Find where the given text appears and provide that cell's center as (x, y) coordinate. 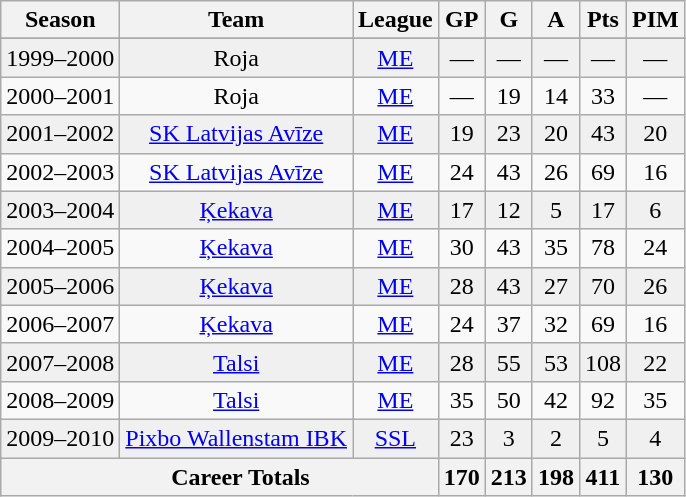
92 (602, 400)
53 (556, 362)
2008–2009 (60, 400)
GP (462, 20)
4 (655, 438)
2005–2006 (60, 286)
108 (602, 362)
2004–2005 (60, 248)
SSL (395, 438)
Team (236, 20)
2000–2001 (60, 96)
League (395, 20)
2002–2003 (60, 172)
Career Totals (220, 477)
2003–2004 (60, 210)
PIM (655, 20)
37 (508, 324)
50 (508, 400)
1999–2000 (60, 58)
42 (556, 400)
130 (655, 477)
A (556, 20)
2009–2010 (60, 438)
14 (556, 96)
2001–2002 (60, 134)
Pts (602, 20)
Pixbo Wallenstam IBK (236, 438)
213 (508, 477)
2006–2007 (60, 324)
411 (602, 477)
78 (602, 248)
30 (462, 248)
70 (602, 286)
198 (556, 477)
27 (556, 286)
12 (508, 210)
Season (60, 20)
3 (508, 438)
170 (462, 477)
22 (655, 362)
2 (556, 438)
32 (556, 324)
2007–2008 (60, 362)
33 (602, 96)
6 (655, 210)
G (508, 20)
55 (508, 362)
